Detect which cell encompasses the target text, then output its (x, y) center coordinate. 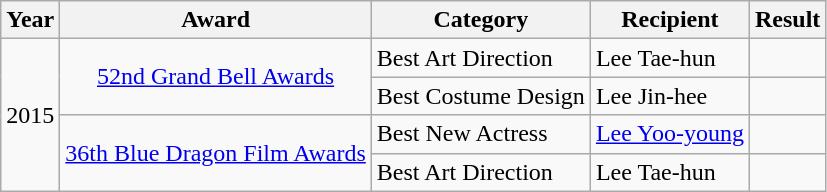
Lee Jin-hee (670, 96)
Award (216, 20)
52nd Grand Bell Awards (216, 77)
Category (480, 20)
Result (787, 20)
Best Costume Design (480, 96)
Recipient (670, 20)
Lee Yoo-young (670, 134)
36th Blue Dragon Film Awards (216, 153)
2015 (30, 115)
Best New Actress (480, 134)
Year (30, 20)
